From the cell containing the given text, extract its center point as [X, Y] coordinate. 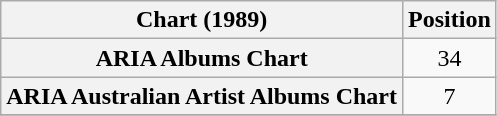
Chart (1989) [202, 20]
ARIA Australian Artist Albums Chart [202, 96]
ARIA Albums Chart [202, 58]
34 [450, 58]
7 [450, 96]
Position [450, 20]
